Capture the cell that displays the provided text and extract its [x, y] central coordinate. 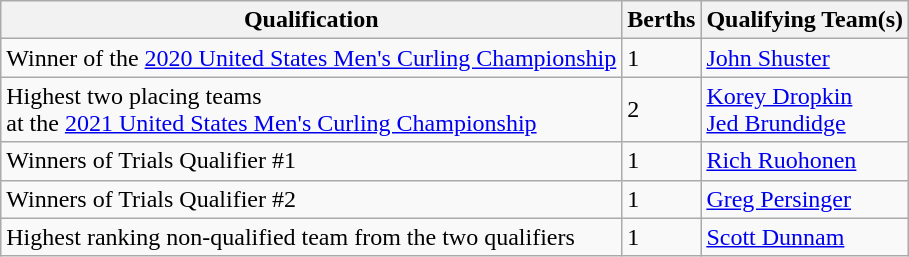
Winners of Trials Qualifier #2 [312, 199]
Highest two placing teams at the 2021 United States Men's Curling Championship [312, 110]
Highest ranking non-qualified team from the two qualifiers [312, 237]
Winners of Trials Qualifier #1 [312, 161]
John Shuster [805, 58]
Winner of the 2020 United States Men's Curling Championship [312, 58]
Qualifying Team(s) [805, 20]
Rich Ruohonen [805, 161]
2 [662, 110]
Berths [662, 20]
Qualification [312, 20]
Greg Persinger [805, 199]
Scott Dunnam [805, 237]
Korey Dropkin Jed Brundidge [805, 110]
